Detect which cell encompasses the target text, then output its [X, Y] center coordinate. 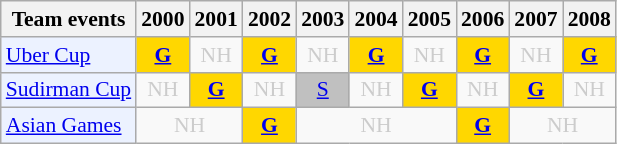
2003 [322, 19]
Sudirman Cup [68, 90]
2006 [482, 19]
Team events [68, 19]
2004 [376, 19]
Uber Cup [68, 55]
2008 [590, 19]
2005 [430, 19]
2000 [162, 19]
S [322, 90]
2002 [270, 19]
2007 [536, 19]
2001 [216, 19]
Asian Games [68, 126]
